Pinpoint the cell where the given text exists, returning its [X, Y] midpoint coordinate. 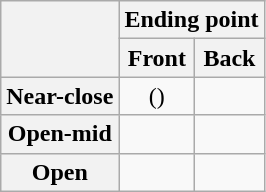
() [157, 96]
Open-mid [60, 134]
Near-close [60, 96]
Ending point [192, 20]
Front [157, 58]
Open [60, 172]
Back [230, 58]
